Capture the cell that displays the provided text and extract its [X, Y] central coordinate. 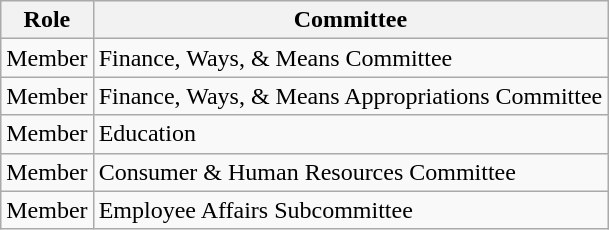
Education [350, 134]
Role [47, 20]
Finance, Ways, & Means Committee [350, 58]
Consumer & Human Resources Committee [350, 172]
Finance, Ways, & Means Appropriations Committee [350, 96]
Employee Affairs Subcommittee [350, 210]
Committee [350, 20]
